Find where the given text appears and provide that cell's center as [X, Y] coordinate. 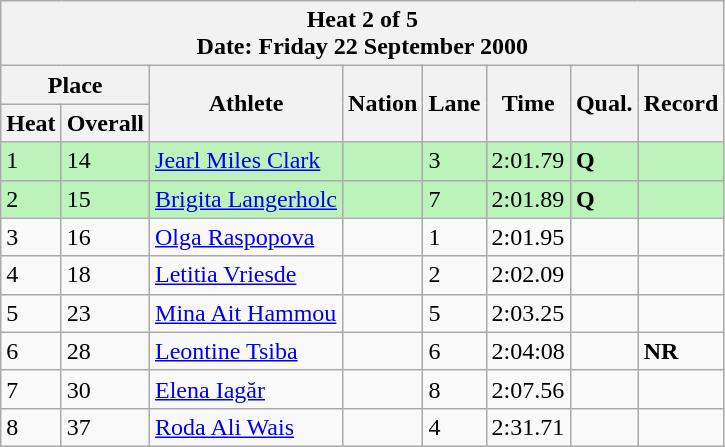
Olga Raspopova [246, 237]
14 [105, 161]
30 [105, 389]
2:01.89 [528, 199]
2:07.56 [528, 389]
Record [681, 104]
Brigita Langerholc [246, 199]
Lane [454, 104]
18 [105, 275]
Roda Ali Wais [246, 427]
37 [105, 427]
Mina Ait Hammou [246, 313]
Heat [31, 123]
2:04:08 [528, 351]
Qual. [604, 104]
Heat 2 of 5 Date: Friday 22 September 2000 [362, 34]
Nation [383, 104]
Elena Iagăr [246, 389]
Place [76, 85]
15 [105, 199]
Leontine Tsiba [246, 351]
NR [681, 351]
16 [105, 237]
2:01.79 [528, 161]
23 [105, 313]
2:01.95 [528, 237]
Jearl Miles Clark [246, 161]
Overall [105, 123]
Letitia Vriesde [246, 275]
28 [105, 351]
Time [528, 104]
2:02.09 [528, 275]
2:03.25 [528, 313]
Athlete [246, 104]
2:31.71 [528, 427]
